Return the (x, y) coordinate for the center point of the cell that contains the specified text.  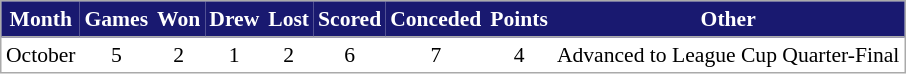
Conceded (436, 20)
Other (728, 20)
Lost (289, 20)
Month (42, 20)
7 (436, 55)
4 (520, 55)
5 (116, 55)
Won (179, 20)
Scored (350, 20)
1 (234, 55)
October (42, 55)
Advanced to League Cup Quarter-Final (728, 55)
Points (520, 20)
Games (116, 20)
6 (350, 55)
Drew (234, 20)
